Return the (X, Y) coordinate for the center point of the cell that contains the specified text.  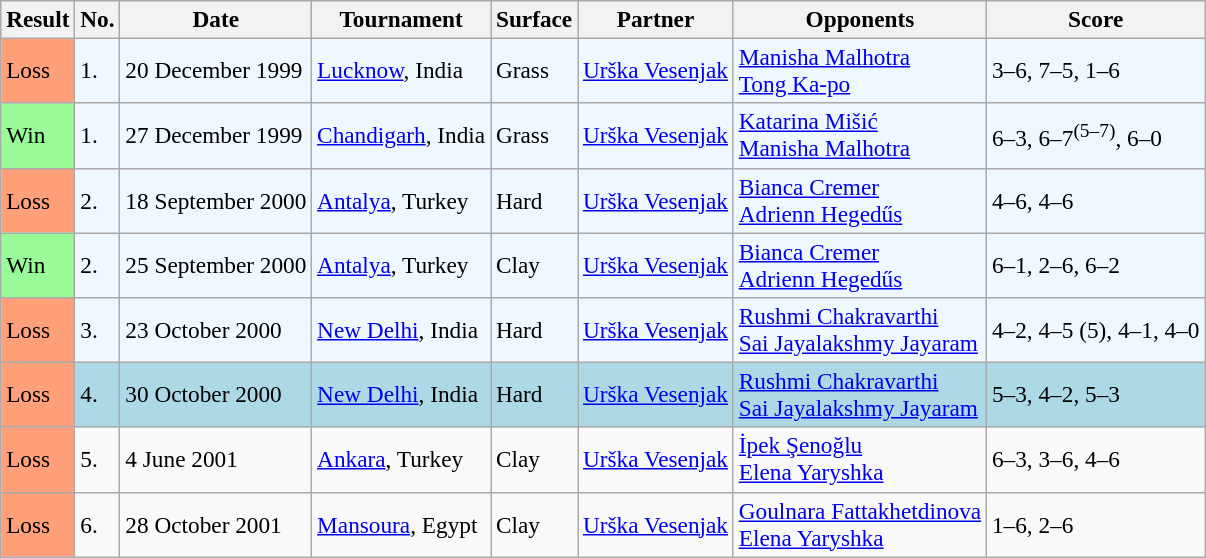
No. (98, 19)
Opponents (860, 19)
Ankara, Turkey (402, 460)
4. (98, 394)
Goulnara Fattakhetdinova Elena Yaryshka (860, 524)
23 October 2000 (216, 330)
4–2, 4–5 (5), 4–1, 4–0 (1096, 330)
Result (38, 19)
30 October 2000 (216, 394)
6–3, 3–6, 4–6 (1096, 460)
20 December 1999 (216, 70)
28 October 2001 (216, 524)
27 December 1999 (216, 136)
Lucknow, India (402, 70)
18 September 2000 (216, 200)
1–6, 2–6 (1096, 524)
Katarina Mišić Manisha Malhotra (860, 136)
Mansoura, Egypt (402, 524)
Manisha Malhotra Tong Ka-po (860, 70)
3–6, 7–5, 1–6 (1096, 70)
Chandigarh, India (402, 136)
25 September 2000 (216, 264)
4 June 2001 (216, 460)
Partner (656, 19)
6–1, 2–6, 6–2 (1096, 264)
Tournament (402, 19)
5–3, 4–2, 5–3 (1096, 394)
İpek Şenoğlu Elena Yaryshka (860, 460)
Date (216, 19)
Score (1096, 19)
5. (98, 460)
4–6, 4–6 (1096, 200)
6–3, 6–7(5–7), 6–0 (1096, 136)
3. (98, 330)
6. (98, 524)
Surface (534, 19)
